Return the [x, y] coordinate for the center point of the cell that contains the specified text.  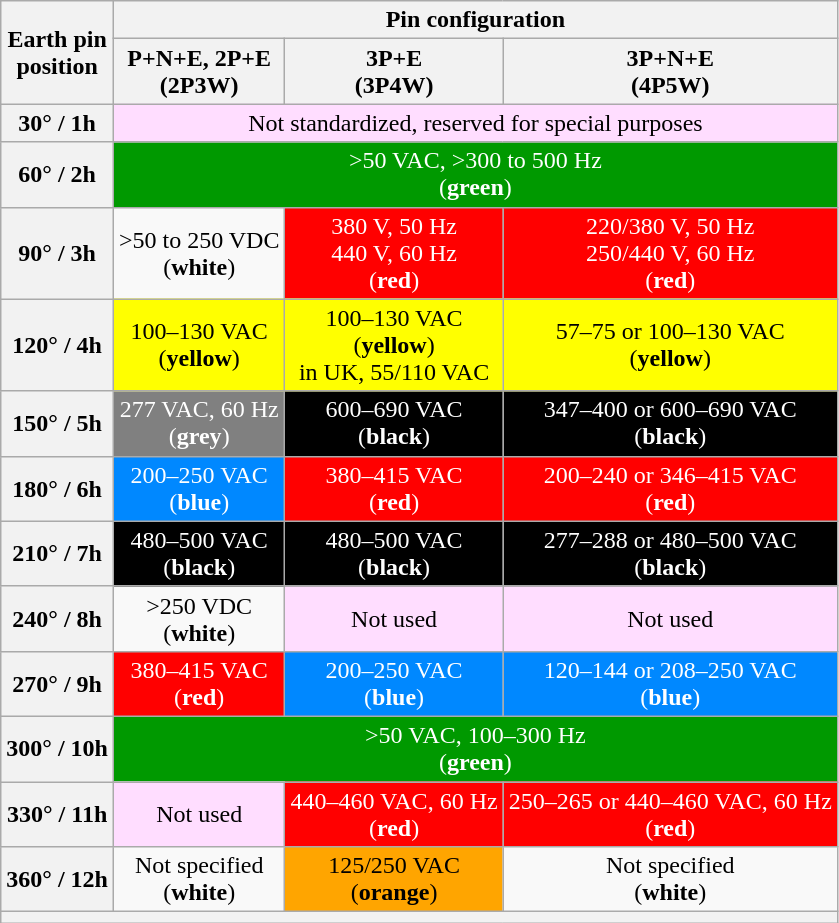
60° / 2h [58, 174]
380 V, 50 Hz440 V, 60 Hz(red) [394, 253]
Earth pinposition [58, 52]
100–130 VAC(yellow) [199, 345]
300° / 10h [58, 748]
Not standardized, reserved for special purposes [475, 123]
120–144 or 208–250 VAC(blue) [670, 684]
200–240 or 346–415 VAC(red) [670, 488]
250–265 or 440–460 VAC, 60 Hz(red) [670, 814]
150° / 5h [58, 424]
100–130 VAC(yellow)in UK, 55/110 VAC [394, 345]
210° / 7h [58, 554]
57–75 or 100–130 VAC(yellow) [670, 345]
125/250 VAC(orange) [394, 880]
180° / 6h [58, 488]
3P+E(3P4W) [394, 72]
120° / 4h [58, 345]
>50 VAC, >300 to 500 Hz(green) [475, 174]
>50 to 250 VDC(white) [199, 253]
3P+N+E(4P5W) [670, 72]
Pin configuration [475, 20]
>50 VAC, 100–300 Hz(green) [475, 748]
330° / 11h [58, 814]
90° / 3h [58, 253]
440–460 VAC, 60 Hz(red) [394, 814]
277–288 or 480–500 VAC(black) [670, 554]
600–690 VAC(black) [394, 424]
30° / 1h [58, 123]
P+N+E, 2P+E(2P3W) [199, 72]
270° / 9h [58, 684]
360° / 12h [58, 880]
277 VAC, 60 Hz(grey) [199, 424]
240° / 8h [58, 618]
220/380 V, 50 Hz250/440 V, 60 Hz(red) [670, 253]
>250 VDC(white) [199, 618]
347–400 or 600–690 VAC(black) [670, 424]
